Return the [X, Y] coordinate for the center point of the cell that contains the specified text.  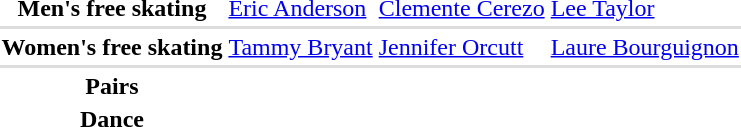
Laure Bourguignon [644, 47]
Jennifer Orcutt [462, 47]
Tammy Bryant [300, 47]
Women's free skating [112, 47]
Pairs [112, 86]
